For the text-containing cell, return its midpoint in [X, Y] coordinate format. 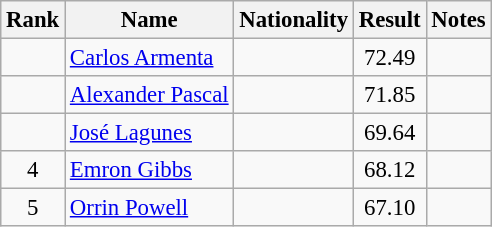
Nationality [294, 20]
Orrin Powell [150, 208]
72.49 [390, 58]
5 [33, 208]
José Lagunes [150, 133]
Carlos Armenta [150, 58]
Rank [33, 20]
69.64 [390, 133]
Alexander Pascal [150, 95]
Name [150, 20]
67.10 [390, 208]
68.12 [390, 170]
Result [390, 20]
Notes [458, 20]
4 [33, 170]
Emron Gibbs [150, 170]
71.85 [390, 95]
